Detect which cell encompasses the target text, then output its [X, Y] center coordinate. 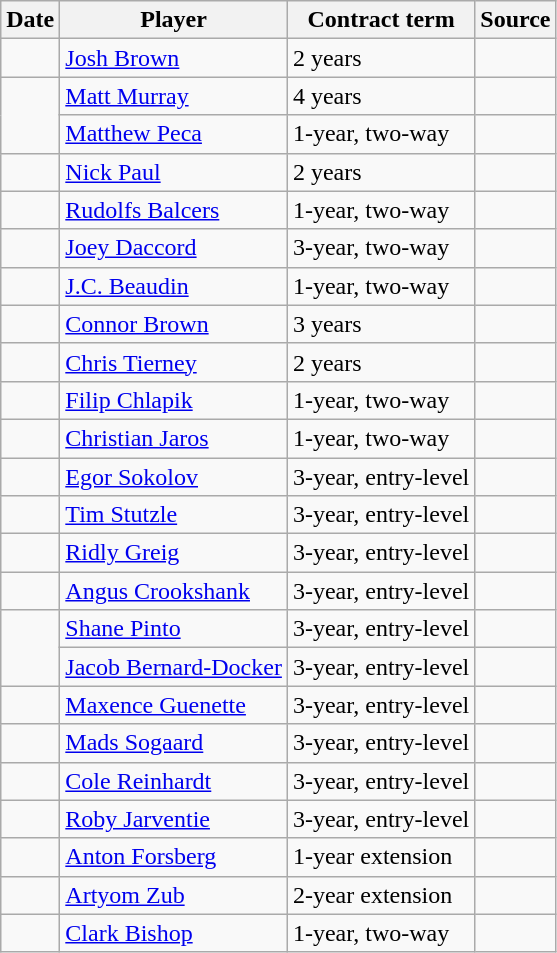
Matt Murray [174, 96]
3 years [380, 324]
Anton Forsberg [174, 857]
2-year extension [380, 895]
Joey Daccord [174, 248]
Nick Paul [174, 172]
J.C. Beaudin [174, 286]
4 years [380, 96]
Rudolfs Balcers [174, 210]
Roby Jarventie [174, 819]
Tim Stutzle [174, 515]
Filip Chlapik [174, 400]
Date [30, 20]
1-year extension [380, 857]
Jacob Bernard-Docker [174, 667]
Shane Pinto [174, 629]
Source [516, 20]
Cole Reinhardt [174, 781]
Christian Jaros [174, 438]
Mads Sogaard [174, 743]
Clark Bishop [174, 933]
3-year, two-way [380, 248]
Artyom Zub [174, 895]
Maxence Guenette [174, 705]
Chris Tierney [174, 362]
Josh Brown [174, 58]
Ridly Greig [174, 553]
Contract term [380, 20]
Matthew Peca [174, 134]
Connor Brown [174, 324]
Egor Sokolov [174, 477]
Player [174, 20]
Angus Crookshank [174, 591]
